Pinpoint the cell where the given text exists, returning its [x, y] midpoint coordinate. 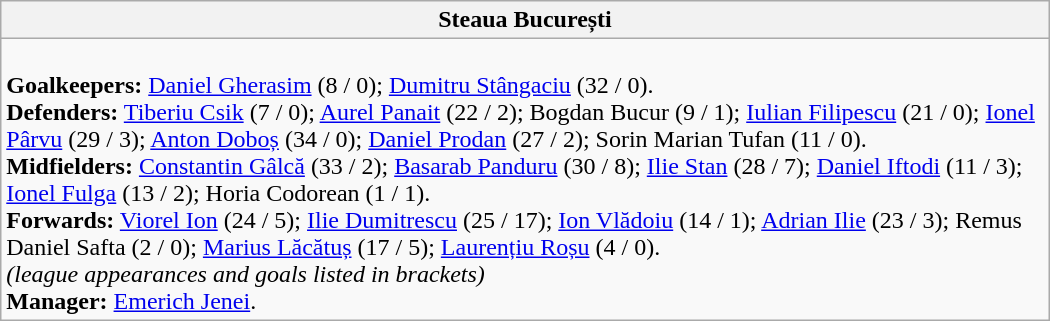
Steaua București [525, 20]
